From the cell containing the given text, extract its center point as [x, y] coordinate. 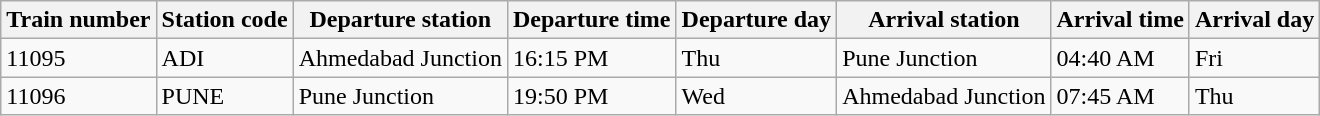
19:50 PM [592, 96]
Departure station [400, 20]
Wed [756, 96]
Fri [1254, 58]
Arrival time [1120, 20]
Station code [224, 20]
Departure day [756, 20]
11095 [78, 58]
Arrival station [944, 20]
ADI [224, 58]
07:45 AM [1120, 96]
Arrival day [1254, 20]
Departure time [592, 20]
16:15 PM [592, 58]
PUNE [224, 96]
04:40 AM [1120, 58]
Train number [78, 20]
11096 [78, 96]
